Search for the cell housing the specified text and yield its [x, y] center coordinate. 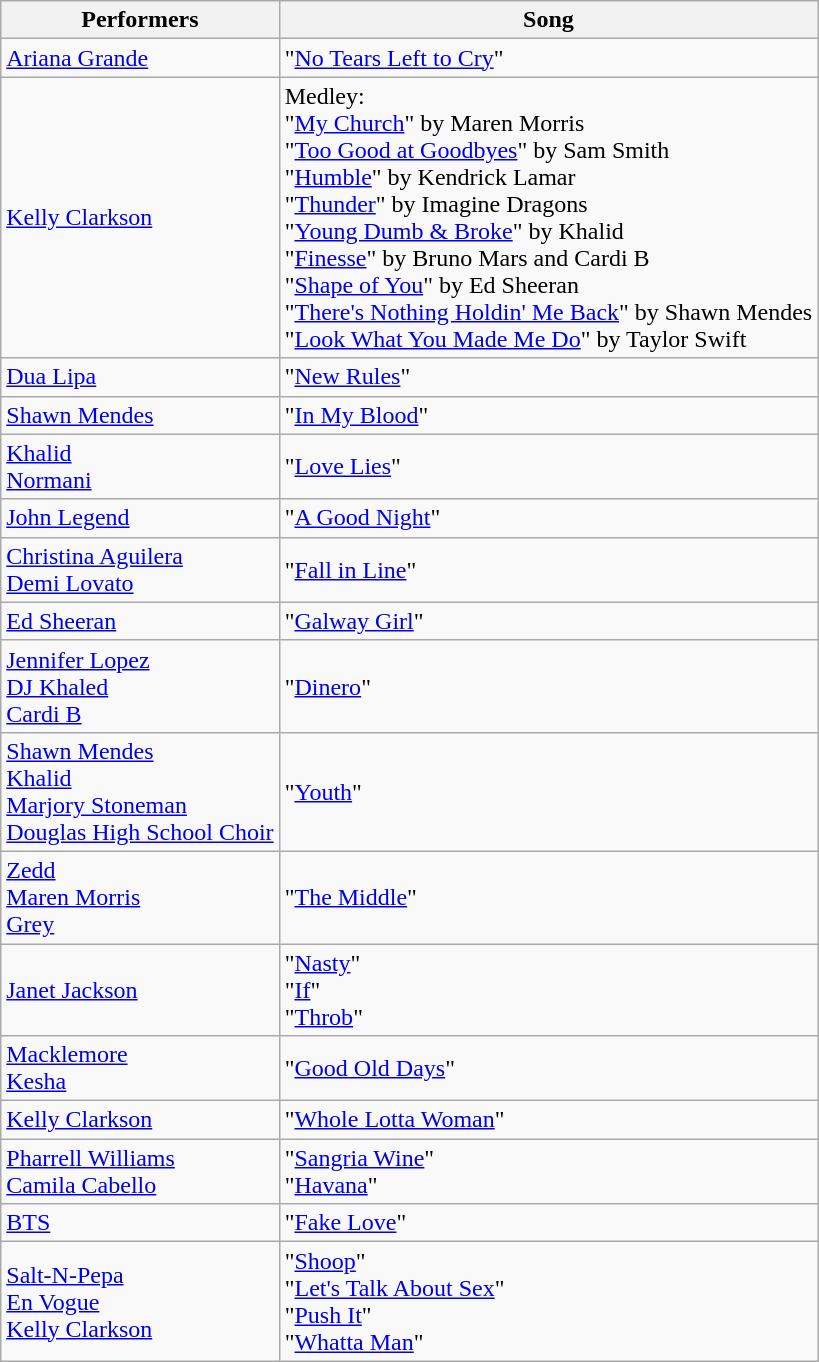
Ed Sheeran [140, 621]
"In My Blood" [548, 415]
Ariana Grande [140, 58]
Dua Lipa [140, 377]
KhalidNormani [140, 466]
Janet Jackson [140, 990]
"The Middle" [548, 897]
ZeddMaren MorrisGrey [140, 897]
"No Tears Left to Cry" [548, 58]
Salt-N-Pepa En VogueKelly Clarkson [140, 1302]
"Love Lies" [548, 466]
"Nasty""If""Throb" [548, 990]
MacklemoreKesha [140, 1068]
"Dinero" [548, 686]
Jennifer LopezDJ KhaledCardi B [140, 686]
Shawn MendesKhalidMarjory Stoneman Douglas High School Choir [140, 792]
"Fall in Line" [548, 570]
"Youth" [548, 792]
"Shoop""Let's Talk About Sex""Push It""Whatta Man" [548, 1302]
"Good Old Days" [548, 1068]
"New Rules" [548, 377]
BTS [140, 1223]
Pharrell WilliamsCamila Cabello [140, 1172]
Christina AguileraDemi Lovato [140, 570]
"A Good Night" [548, 518]
"Galway Girl" [548, 621]
Song [548, 20]
John Legend [140, 518]
Shawn Mendes [140, 415]
"Fake Love" [548, 1223]
Performers [140, 20]
"Whole Lotta Woman" [548, 1120]
"Sangria Wine""Havana" [548, 1172]
